Provide the [x, y] coordinate of the cell's center where the given text is located.  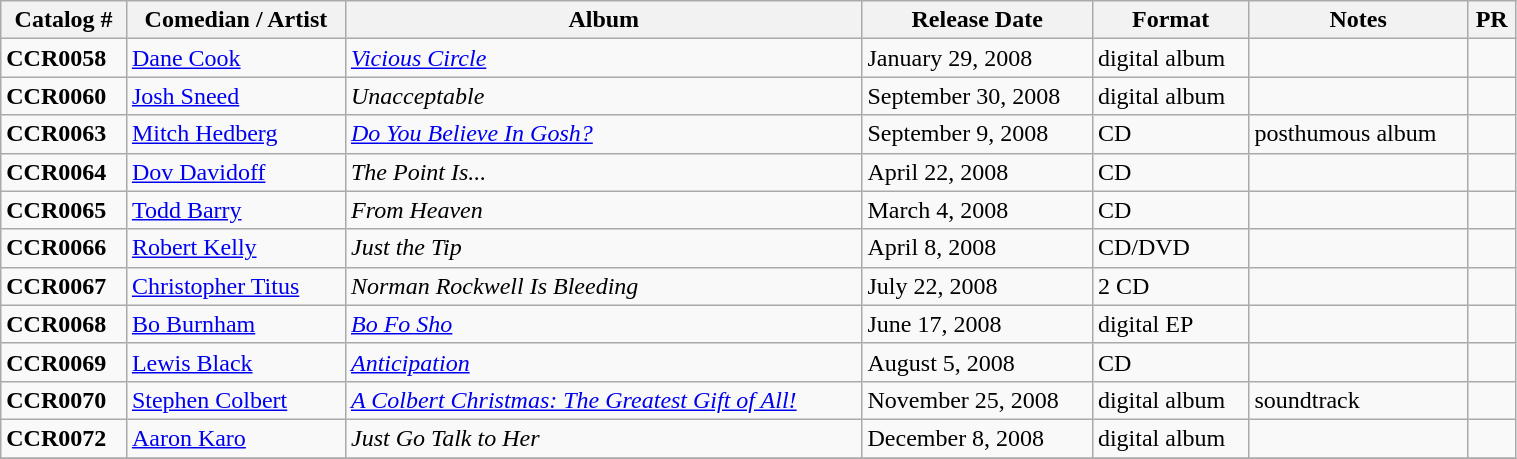
CCR0067 [64, 286]
CCR0068 [64, 324]
Release Date [977, 20]
CCR0070 [64, 400]
Dane Cook [236, 58]
Format [1170, 20]
CCR0060 [64, 96]
Aaron Karo [236, 438]
Dov Davidoff [236, 172]
Stephen Colbert [236, 400]
CCR0058 [64, 58]
Bo Burnham [236, 324]
From Heaven [603, 210]
Notes [1358, 20]
Just the Tip [603, 248]
CCR0065 [64, 210]
Unacceptable [603, 96]
Just Go Talk to Her [603, 438]
January 29, 2008 [977, 58]
Robert Kelly [236, 248]
CCR0063 [64, 134]
The Point Is... [603, 172]
June 17, 2008 [977, 324]
CCR0072 [64, 438]
digital EP [1170, 324]
2 CD [1170, 286]
Todd Barry [236, 210]
April 22, 2008 [977, 172]
November 25, 2008 [977, 400]
CCR0064 [64, 172]
April 8, 2008 [977, 248]
Bo Fo Sho [603, 324]
Vicious Circle [603, 58]
Album [603, 20]
Catalog # [64, 20]
July 22, 2008 [977, 286]
Lewis Black [236, 362]
December 8, 2008 [977, 438]
posthumous album [1358, 134]
Norman Rockwell Is Bleeding [603, 286]
Christopher Titus [236, 286]
March 4, 2008 [977, 210]
Mitch Hedberg [236, 134]
Josh Sneed [236, 96]
CD/DVD [1170, 248]
Do You Believe In Gosh? [603, 134]
PR [1492, 20]
Anticipation [603, 362]
Comedian / Artist [236, 20]
A Colbert Christmas: The Greatest Gift of All! [603, 400]
CCR0069 [64, 362]
September 9, 2008 [977, 134]
September 30, 2008 [977, 96]
CCR0066 [64, 248]
August 5, 2008 [977, 362]
soundtrack [1358, 400]
